Output the (x, y) coordinate of the center of the cell containing the given text.  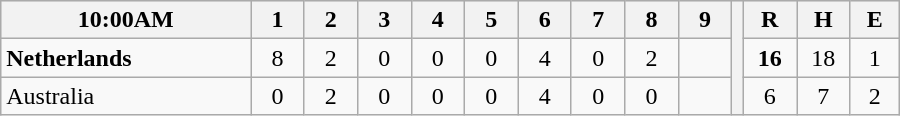
Netherlands (126, 58)
Australia (126, 96)
10:00AM (126, 20)
16 (770, 58)
E (874, 20)
H (823, 20)
18 (823, 58)
R (770, 20)
3 (384, 20)
9 (704, 20)
5 (492, 20)
